Extract the (x, y) coordinate from the center of the cell holding the provided text.  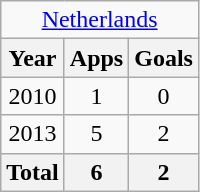
1 (96, 96)
Apps (96, 58)
Goals (164, 58)
0 (164, 96)
2013 (33, 134)
Netherlands (100, 20)
Year (33, 58)
Total (33, 172)
6 (96, 172)
2010 (33, 96)
5 (96, 134)
